Determine the (X, Y) coordinate at the center of the cell enclosing the given text.  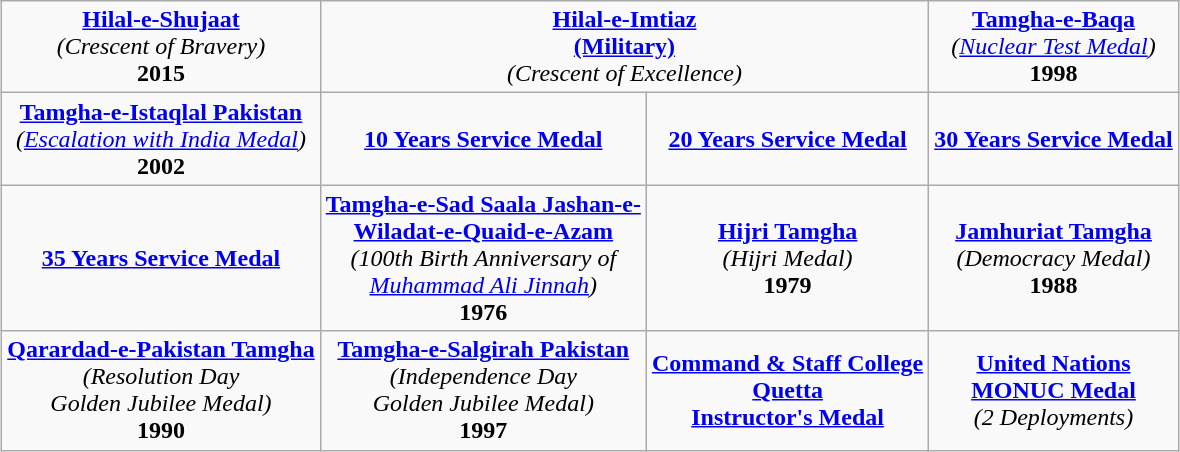
Hijri Tamgha(Hijri Medal)1979 (787, 258)
Tamgha-e-Istaqlal Pakistan(Escalation with India Medal)2002 (161, 139)
30 Years Service Medal (1054, 139)
35 Years Service Medal (161, 258)
10 Years Service Medal (483, 139)
Tamgha-e-Baqa(Nuclear Test Medal)1998 (1054, 47)
Hilal-e-Imtiaz(Military)(Crescent of Excellence) (624, 47)
Tamgha-e-Salgirah Pakistan(Independence DayGolden Jubilee Medal)1997 (483, 390)
20 Years Service Medal (787, 139)
United NationsMONUC Medal(2 Deployments) (1054, 390)
Tamgha-e-Sad Saala Jashan-e-Wiladat-e-Quaid-e-Azam(100th Birth Anniversary ofMuhammad Ali Jinnah)1976 (483, 258)
Command & Staff CollegeQuettaInstructor's Medal (787, 390)
Qarardad-e-Pakistan Tamgha(Resolution DayGolden Jubilee Medal)1990 (161, 390)
Jamhuriat Tamgha(Democracy Medal)1988 (1054, 258)
Hilal-e-Shujaat(Crescent of Bravery)2015 (161, 47)
